For the text-containing cell, return its midpoint in [X, Y] coordinate format. 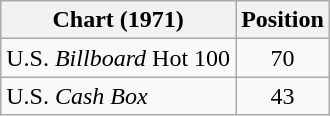
70 [283, 58]
43 [283, 96]
U.S. Cash Box [118, 96]
Chart (1971) [118, 20]
Position [283, 20]
U.S. Billboard Hot 100 [118, 58]
